Identify which cell holds the provided text, then report its (X, Y) central coordinate. 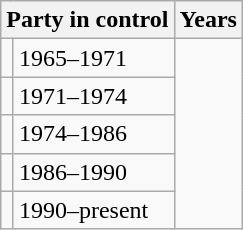
Party in control (88, 20)
1974–1986 (94, 134)
1986–1990 (94, 172)
1971–1974 (94, 96)
1965–1971 (94, 58)
1990–present (94, 210)
Years (208, 20)
